For the text-containing cell, return its midpoint in (X, Y) coordinate format. 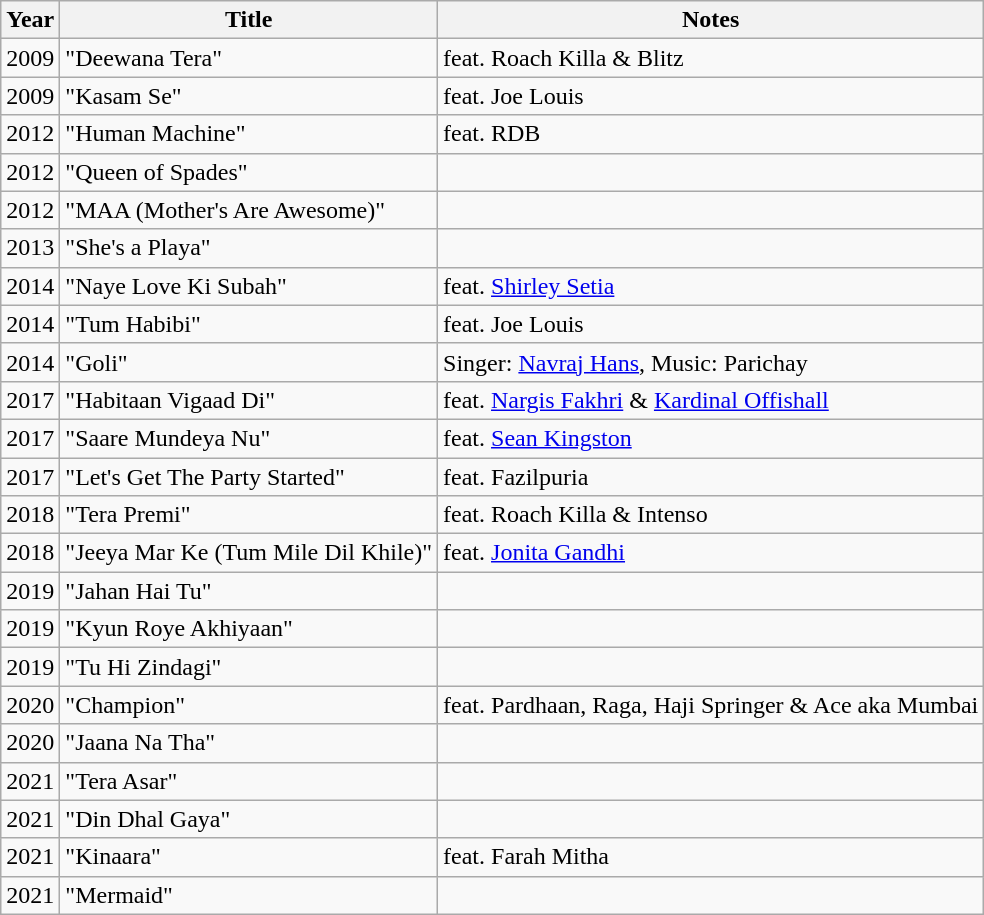
"Kinaara" (249, 857)
"Queen of Spades" (249, 172)
"Naye Love Ki Subah" (249, 286)
"Deewana Tera" (249, 58)
feat. Shirley Setia (711, 286)
2013 (30, 248)
Singer: Navraj Hans, Music: Parichay (711, 362)
"Tum Habibi" (249, 324)
"Kasam Se" (249, 96)
feat. Pardhaan, Raga, Haji Springer & Ace aka Mumbai (711, 705)
"She's a Playa" (249, 248)
"Mermaid" (249, 895)
"Champion" (249, 705)
feat. Farah Mitha (711, 857)
"Kyun Roye Akhiyaan" (249, 629)
"MAA (Mother's Are Awesome)" (249, 210)
"Human Machine" (249, 134)
"Din Dhal Gaya" (249, 819)
Notes (711, 20)
feat. Nargis Fakhri & Kardinal Offishall (711, 400)
"Jaana Na Tha" (249, 743)
"Habitaan Vigaad Di" (249, 400)
feat. RDB (711, 134)
feat. Roach Killa & Blitz (711, 58)
"Tu Hi Zindagi" (249, 667)
"Jeeya Mar Ke (Tum Mile Dil Khile)" (249, 553)
"Tera Premi" (249, 515)
feat. Roach Killa & Intenso (711, 515)
feat. Sean Kingston (711, 438)
feat. Jonita Gandhi (711, 553)
"Tera Asar" (249, 781)
Title (249, 20)
"Goli" (249, 362)
"Let's Get The Party Started" (249, 477)
Year (30, 20)
"Jahan Hai Tu" (249, 591)
feat. Fazilpuria (711, 477)
"Saare Mundeya Nu" (249, 438)
